Output the [x, y] coordinate of the center of the cell containing the given text.  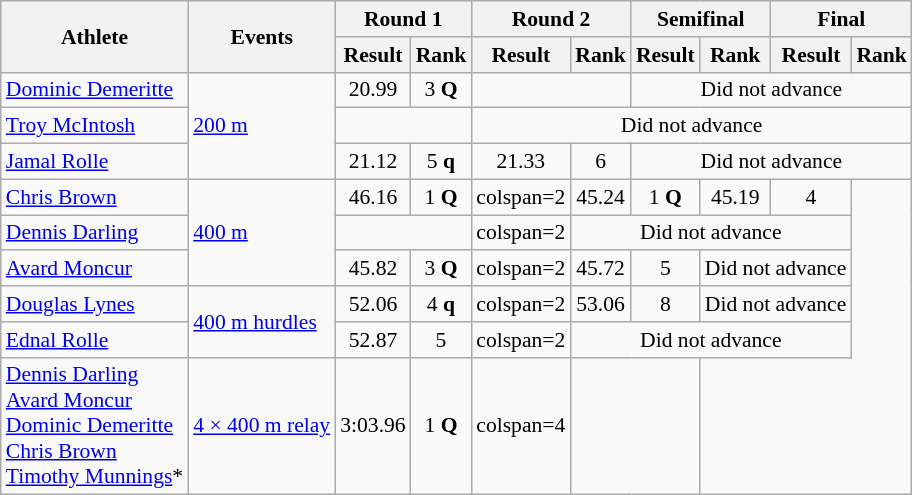
45.82 [372, 269]
200 m [262, 126]
4 q [442, 304]
52.06 [372, 304]
Dennis DarlingAvard MoncurDominic DemeritteChris BrownTimothy Munnings* [94, 426]
colspan=4 [520, 426]
Avard Moncur [94, 269]
Athlete [94, 36]
Troy McIntosh [94, 126]
21.33 [520, 162]
45.19 [736, 197]
46.16 [372, 197]
Semifinal [701, 19]
Events [262, 36]
6 [600, 162]
Dominic Demeritte [94, 90]
52.87 [372, 340]
400 m hurdles [262, 322]
Dennis Darling [94, 233]
Chris Brown [94, 197]
21.12 [372, 162]
400 m [262, 232]
3:03.96 [372, 426]
5 q [442, 162]
45.72 [600, 269]
Jamal Rolle [94, 162]
Round 2 [551, 19]
Round 1 [403, 19]
Ednal Rolle [94, 340]
8 [666, 304]
45.24 [600, 197]
Final [842, 19]
20.99 [372, 90]
4 × 400 m relay [262, 426]
53.06 [600, 304]
4 [812, 197]
Douglas Lynes [94, 304]
